Find where the given text appears and provide that cell's center as (X, Y) coordinate. 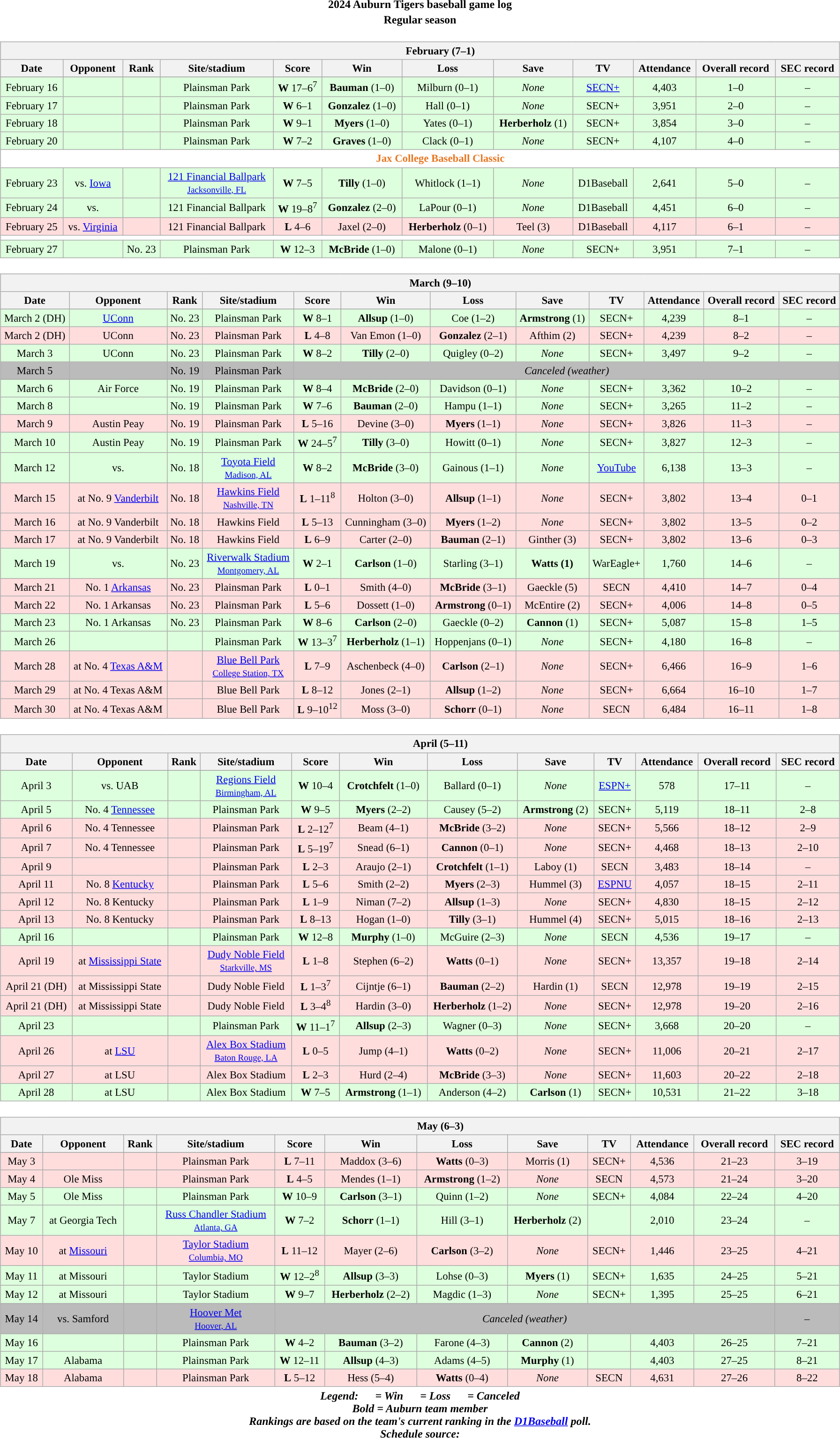
0–4 (809, 587)
Hess (5–4) (370, 1378)
6–0 (736, 208)
5–21 (807, 1276)
21–24 (734, 1179)
Carlson (2–0) (385, 623)
April 6 (37, 828)
1,635 (662, 1276)
5,015 (667, 919)
Herberholz (1–1) (385, 641)
5–0 (736, 183)
Yates (0–1) (448, 123)
Allsup (2–3) (383, 1025)
Murphy (1–0) (383, 937)
3–20 (807, 1179)
Magdic (1–3) (462, 1295)
vs. UAB (120, 786)
Hall (0–1) (448, 106)
20–20 (737, 1025)
13–4 (741, 498)
0–5 (809, 605)
March 23 (35, 623)
4,573 (662, 1179)
11–3 (741, 424)
W 13–37 (317, 641)
Hampu (1–1) (473, 406)
Allsup (3–3) (370, 1276)
Hogan (1–0) (383, 919)
11,006 (667, 1050)
13,357 (667, 961)
May 17 (22, 1360)
Carlson (1) (556, 1092)
Morris (1) (547, 1161)
March 28 (35, 667)
W 8–4 (317, 389)
Maddox (3–6) (370, 1161)
April 3 (37, 786)
4,451 (665, 208)
March 10 (35, 442)
Teel (3) (533, 226)
May 3 (22, 1161)
Armstrong (1) (552, 318)
February 25 (32, 226)
Hoover MetHoover, AL (216, 1318)
March 19 (35, 564)
April 23 (37, 1025)
L 0–5 (316, 1050)
26–25 (734, 1342)
L 11–12 (300, 1251)
Snead (6–1) (383, 848)
Malone (0–1) (448, 249)
Watts (0–4) (462, 1378)
2–10 (808, 848)
Myers (1–0) (362, 123)
Allsup (1–2) (473, 690)
McGuire (2–3) (472, 937)
W 12–8 (316, 937)
Starling (3–1) (473, 564)
February 27 (32, 249)
April 9 (37, 866)
Bauman (3–2) (370, 1342)
L 2–127 (316, 828)
21–22 (737, 1092)
March 3 (35, 353)
L 5–197 (316, 848)
L 5–12 (300, 1378)
7–21 (807, 1342)
Davidson (0–1) (473, 389)
February 16 (32, 87)
April 11 (37, 884)
Myers (1) (547, 1276)
8–21 (807, 1360)
Blue Bell ParkCollege Station, TX (248, 667)
Ginther (3) (552, 539)
May (6–3) (420, 1126)
Allsup (4–3) (370, 1360)
23–24 (734, 1221)
3–18 (808, 1092)
Hummel (4) (556, 919)
27–25 (734, 1360)
Allsup (1–1) (473, 498)
16–9 (741, 667)
2–18 (808, 1075)
Gonzalez (2–0) (362, 208)
8–1 (741, 318)
Herberholz (2) (547, 1221)
Armstrong (1–2) (462, 1179)
25–25 (734, 1295)
ESPNU (615, 884)
4,107 (665, 141)
April 19 (37, 961)
7–1 (736, 249)
at Georgia Tech (83, 1221)
578 (667, 786)
4,631 (662, 1378)
March 17 (35, 539)
3,827 (674, 442)
L 6–9 (317, 539)
vs. Iowa (93, 183)
Jump (4–1) (383, 1050)
W 8–1 (317, 318)
L 1–9 (316, 902)
3–19 (807, 1161)
18–13 (737, 848)
2–12 (808, 902)
Moss (3–0) (385, 709)
Hurd (2–4) (383, 1075)
Devine (3–0) (385, 424)
2–14 (808, 961)
Carlson (3–2) (462, 1251)
Stephen (6–2) (383, 961)
April 7 (37, 848)
2–15 (808, 986)
L 1–118 (317, 498)
4,057 (667, 884)
Allsup (1–0) (385, 318)
24–25 (734, 1276)
Cunningham (3–0) (385, 522)
L 4–8 (317, 336)
2–9 (808, 828)
May 4 (22, 1179)
Gaeckle (5) (552, 587)
L 7–11 (300, 1161)
May 10 (22, 1251)
Jaxel (2–0) (362, 226)
April 5 (37, 809)
6–1 (736, 226)
Anderson (4–2) (472, 1092)
9–2 (741, 353)
Cannon (1) (552, 623)
W 9–5 (316, 809)
Quigley (0–2) (473, 353)
20–21 (737, 1050)
Van Emon (1–0) (385, 336)
March 16 (35, 522)
1–5 (809, 623)
W 12–3 (298, 249)
2,010 (662, 1221)
10,531 (667, 1092)
Beam (4–1) (383, 828)
Alex Box StadiumBaton Rouge, LA (246, 1050)
4,006 (674, 605)
Gonzalez (1–0) (362, 106)
Crotchfelt (1–0) (383, 786)
4–0 (736, 141)
13–6 (741, 539)
12–3 (741, 442)
Cijntje (6–1) (383, 986)
May 5 (22, 1197)
16–10 (741, 690)
14–6 (741, 564)
Bauman (2–1) (473, 539)
L 5–16 (317, 424)
McBride (3–3) (472, 1075)
Murphy (1) (547, 1360)
3,265 (674, 406)
Dudy Noble FieldStarkville, MS (246, 961)
April 13 (37, 919)
L 4–6 (298, 226)
Bauman (2–2) (472, 986)
4,180 (674, 641)
2–17 (808, 1050)
22–24 (734, 1197)
Hill (3–1) (462, 1221)
20–22 (737, 1075)
Tilly (3–1) (472, 919)
Smith (2–2) (383, 884)
2–13 (808, 919)
Gaeckle (0–2) (473, 623)
Aschenbeck (4–0) (385, 667)
10–2 (741, 389)
Bauman (1–0) (362, 87)
May 16 (22, 1342)
18–11 (737, 809)
WarEagle+ (616, 564)
6,138 (674, 468)
Causey (5–2) (472, 809)
3,497 (674, 353)
Hummel (3) (556, 884)
March 8 (35, 406)
11,603 (667, 1075)
W 10–9 (300, 1197)
Graves (1–0) (362, 141)
April 28 (37, 1092)
Watts (1) (552, 564)
LaPour (0–1) (448, 208)
18–14 (737, 866)
Carlson (3–1) (370, 1197)
4,468 (667, 848)
March 29 (35, 690)
McEntire (2) (552, 605)
L 7–9 (317, 667)
Herberholz (2–2) (370, 1295)
Coe (1–2) (473, 318)
Carter (2–0) (385, 539)
13–3 (741, 468)
Tilly (3–0) (385, 442)
1–6 (809, 667)
Ballard (0–1) (472, 786)
4,410 (674, 587)
vs. Virginia (93, 226)
February 17 (32, 106)
Schorr (1–1) (370, 1221)
McBride (2–0) (385, 389)
W 9–7 (300, 1295)
Cannon (0–1) (472, 848)
Tilly (1–0) (362, 183)
Herberholz (1–2) (472, 1006)
Myers (1–1) (473, 424)
L 4–5 (300, 1179)
Tilly (2–0) (385, 353)
Jones (2–1) (385, 690)
Whitlock (1–1) (448, 183)
Watts (0–1) (472, 961)
2–16 (808, 1006)
W 19–87 (298, 208)
Armstrong (0–1) (473, 605)
March 30 (35, 709)
Russ Chandler StadiumAtlanta, GA (216, 1221)
May 14 (22, 1318)
1,760 (674, 564)
February (7–1) (420, 51)
3,854 (665, 123)
0–1 (809, 498)
2–11 (808, 884)
McBride (1–0) (362, 249)
March 5 (35, 371)
YouTube (616, 468)
Clack (0–1) (448, 141)
Carlson (2–1) (473, 667)
Howitt (0–1) (473, 442)
Milburn (0–1) (448, 87)
L 1–37 (316, 986)
1,395 (662, 1295)
Myers (2–2) (383, 809)
W 17–67 (298, 87)
Afthim (2) (552, 336)
16–8 (741, 641)
19–19 (737, 986)
8–22 (807, 1378)
0–3 (809, 539)
Hardin (1) (556, 986)
Watts (0–3) (462, 1161)
2–0 (736, 106)
2,641 (665, 183)
4,084 (662, 1197)
3,826 (674, 424)
Hawkins FieldNashville, TN (248, 498)
W 8–6 (317, 623)
Watts (0–2) (472, 1050)
vs. Samford (83, 1318)
Bauman (2–0) (385, 406)
May 12 (22, 1295)
February 20 (32, 141)
Armstrong (1–1) (383, 1092)
Hardin (3–0) (383, 1006)
March 15 (35, 498)
W 4–2 (300, 1342)
McBride (3–1) (473, 587)
Mendes (1–1) (370, 1179)
121 Financial BallparkJacksonville, FL (217, 183)
April 12 (37, 902)
Holton (3–0) (385, 498)
L 8–13 (316, 919)
Niman (7–2) (383, 902)
18–16 (737, 919)
L 9–1012 (317, 709)
17–11 (737, 786)
W 9–1 (298, 123)
Dossett (1–0) (385, 605)
W 10–4 (316, 786)
5,087 (674, 623)
Gonzalez (2–1) (473, 336)
Laboy (1) (556, 866)
3,362 (674, 389)
Smith (4–0) (385, 587)
4–20 (807, 1197)
March 22 (35, 605)
0–2 (809, 522)
W 12–28 (300, 1276)
April 27 (37, 1075)
W 11–17 (316, 1025)
April 16 (37, 937)
Allsup (1–3) (472, 902)
L 1–8 (316, 961)
Herberholz (0–1) (448, 226)
L 0–1 (317, 587)
19–18 (737, 961)
6,664 (674, 690)
14–7 (741, 587)
27–26 (734, 1378)
March (9–10) (420, 283)
L 3–48 (316, 1006)
Herberholz (1) (533, 123)
1–8 (809, 709)
Crotchfelt (1–1) (472, 866)
Air Force (118, 389)
6,484 (674, 709)
Jax College Baseball Classic (420, 158)
April 26 (37, 1050)
13–5 (741, 522)
4,830 (667, 902)
5,566 (667, 828)
May 11 (22, 1276)
April (5–11) (420, 744)
Quinn (1–2) (462, 1197)
L 8–12 (317, 690)
18–12 (737, 828)
Araujo (2–1) (383, 866)
W 6–1 (298, 106)
6,466 (674, 667)
February 23 (32, 183)
16–11 (741, 709)
2–8 (808, 809)
4,117 (665, 226)
Regions FieldBirmingham, AL (246, 786)
11–2 (741, 406)
Farone (4–3) (462, 1342)
21–23 (734, 1161)
March 26 (35, 641)
W 12–11 (300, 1360)
February 18 (32, 123)
W 2–1 (317, 564)
McBride (3–2) (472, 828)
Taylor StadiumColumbia, MO (216, 1251)
5,119 (667, 809)
8–2 (741, 336)
3,668 (667, 1025)
6–21 (807, 1295)
W 7–6 (317, 406)
15–8 (741, 623)
23–25 (734, 1251)
W 24–57 (317, 442)
Schorr (0–1) (473, 709)
March 9 (35, 424)
Wagner (0–3) (472, 1025)
L 5–13 (317, 522)
Carlson (1–0) (385, 564)
14–8 (741, 605)
3,483 (667, 866)
Riverwalk StadiumMontgomery, AL (248, 564)
Adams (4–5) (462, 1360)
3–0 (736, 123)
March 21 (35, 587)
1,446 (662, 1251)
Hoppenjans (0–1) (473, 641)
Toyota FieldMadison, AL (248, 468)
March 6 (35, 389)
March 12 (35, 468)
1–0 (736, 87)
4–21 (807, 1251)
McBride (3–0) (385, 468)
Cannon (2) (547, 1342)
19–20 (737, 1006)
ESPN+ (615, 786)
1–7 (809, 690)
May 18 (22, 1378)
19–17 (737, 937)
Myers (2–3) (472, 884)
Armstrong (2) (556, 809)
Mayer (2–6) (370, 1251)
February 24 (32, 208)
May 7 (22, 1221)
Gainous (1–1) (473, 468)
Lohse (0–3) (462, 1276)
Myers (1–2) (473, 522)
